Determine the [x, y] coordinate at the center of the cell enclosing the given text.  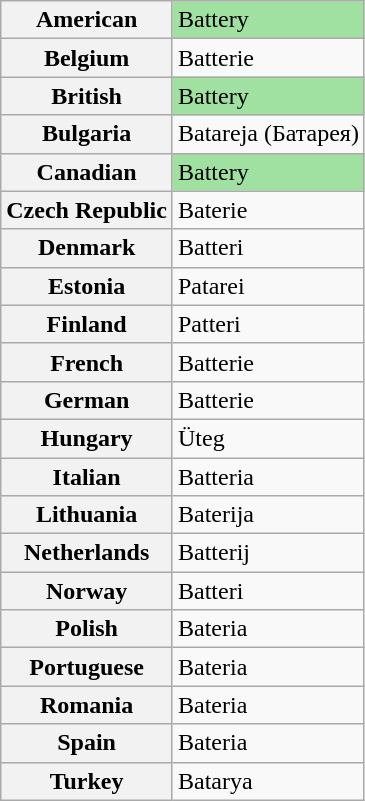
German [87, 400]
Estonia [87, 286]
Polish [87, 629]
Norway [87, 591]
Canadian [87, 172]
Turkey [87, 781]
Batarya [268, 781]
Baterija [268, 515]
Romania [87, 705]
Denmark [87, 248]
Batterij [268, 553]
Italian [87, 477]
American [87, 20]
Spain [87, 743]
Portuguese [87, 667]
Czech Republic [87, 210]
Netherlands [87, 553]
Bulgaria [87, 134]
Belgium [87, 58]
Üteg [268, 438]
Patarei [268, 286]
Finland [87, 324]
Baterie [268, 210]
French [87, 362]
Hungary [87, 438]
Batteria [268, 477]
Lithuania [87, 515]
Patteri [268, 324]
Batareja (Батарея) [268, 134]
British [87, 96]
